Locate the cell with the specified text and output its [x, y] center coordinate. 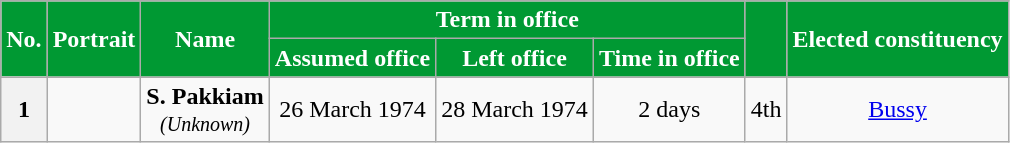
Term in office [507, 20]
Bussy [898, 110]
4th [766, 110]
Time in office [669, 58]
Assumed office [352, 58]
26 March 1974 [352, 110]
Name [205, 39]
2 days [669, 110]
S. Pakkiam(Unknown) [205, 110]
No. [24, 39]
1 [24, 110]
Elected constituency [898, 39]
Left office [515, 58]
Portrait [94, 39]
28 March 1974 [515, 110]
